For the text-containing cell, return its midpoint in (x, y) coordinate format. 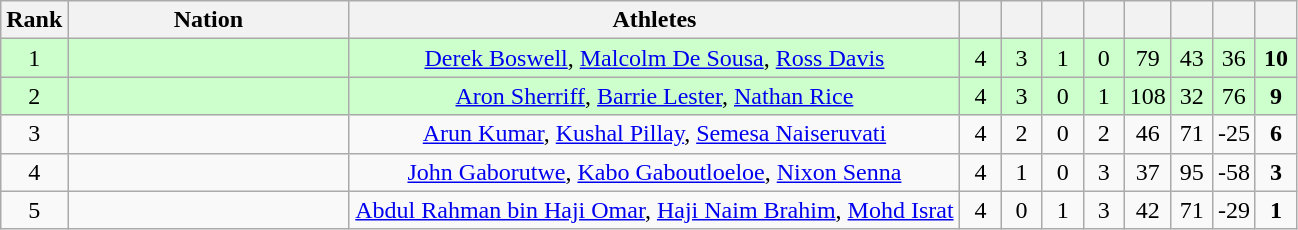
Rank (34, 20)
46 (1148, 134)
108 (1148, 96)
Athletes (654, 20)
Aron Sherriff, Barrie Lester, Nathan Rice (654, 96)
-25 (1234, 134)
76 (1234, 96)
79 (1148, 58)
Arun Kumar, Kushal Pillay, Semesa Naiseruvati (654, 134)
37 (1148, 172)
42 (1148, 210)
Nation (208, 20)
John Gaborutwe, Kabo Gaboutloeloe, Nixon Senna (654, 172)
32 (1192, 96)
Abdul Rahman bin Haji Omar, Haji Naim Brahim, Mohd Israt (654, 210)
5 (34, 210)
36 (1234, 58)
6 (1276, 134)
95 (1192, 172)
Derek Boswell, Malcolm De Sousa, Ross Davis (654, 58)
43 (1192, 58)
-58 (1234, 172)
9 (1276, 96)
10 (1276, 58)
-29 (1234, 210)
